For the text-containing cell, return its midpoint in (x, y) coordinate format. 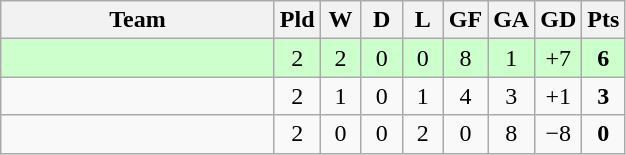
6 (604, 58)
Pts (604, 20)
+7 (558, 58)
Pld (297, 20)
GA (512, 20)
D (382, 20)
GF (465, 20)
−8 (558, 134)
+1 (558, 96)
4 (465, 96)
W (340, 20)
GD (558, 20)
L (422, 20)
Team (138, 20)
